Pinpoint the cell where the given text exists, returning its [x, y] midpoint coordinate. 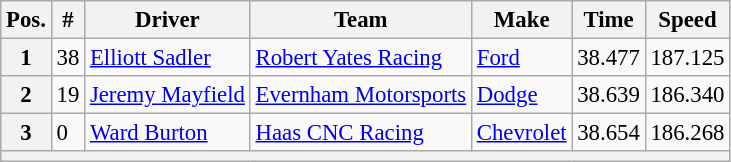
Time [608, 20]
Chevrolet [521, 133]
Evernham Motorsports [360, 95]
Jeremy Mayfield [168, 95]
38.654 [608, 133]
Elliott Sadler [168, 58]
# [68, 20]
38 [68, 58]
1 [26, 58]
186.268 [688, 133]
Robert Yates Racing [360, 58]
Ford [521, 58]
Dodge [521, 95]
0 [68, 133]
19 [68, 95]
Pos. [26, 20]
Ward Burton [168, 133]
Driver [168, 20]
Haas CNC Racing [360, 133]
Speed [688, 20]
186.340 [688, 95]
Make [521, 20]
2 [26, 95]
187.125 [688, 58]
3 [26, 133]
38.639 [608, 95]
Team [360, 20]
38.477 [608, 58]
